Detect which cell encompasses the target text, then output its [X, Y] center coordinate. 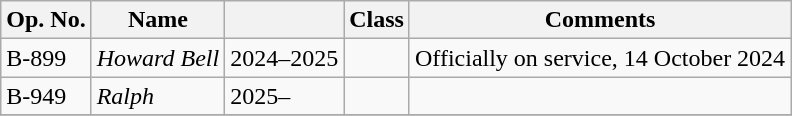
Op. No. [46, 20]
Howard Bell [158, 58]
Name [158, 20]
B-899 [46, 58]
2024–2025 [284, 58]
Officially on service, 14 October 2024 [600, 58]
Ralph [158, 96]
Class [377, 20]
2025– [284, 96]
B-949 [46, 96]
Comments [600, 20]
